Identify which cell holds the provided text, then report its (x, y) central coordinate. 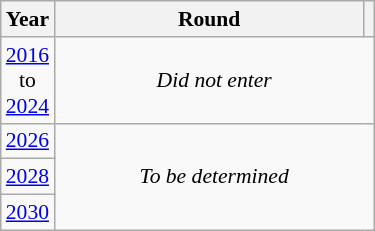
Round (209, 19)
2016to2024 (28, 80)
To be determined (214, 176)
2028 (28, 177)
Year (28, 19)
2026 (28, 141)
Did not enter (214, 80)
2030 (28, 213)
